Extract the (X, Y) coordinate from the center of the cell holding the provided text.  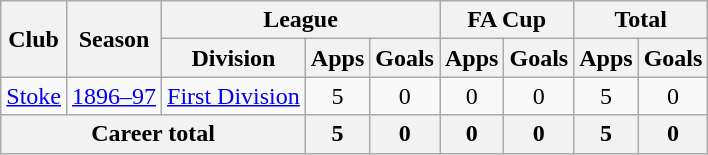
FA Cup (507, 20)
League (301, 20)
Season (114, 39)
Career total (154, 134)
First Division (234, 96)
Club (34, 39)
Total (641, 20)
1896–97 (114, 96)
Stoke (34, 96)
Division (234, 58)
